Detect which cell encompasses the target text, then output its (X, Y) center coordinate. 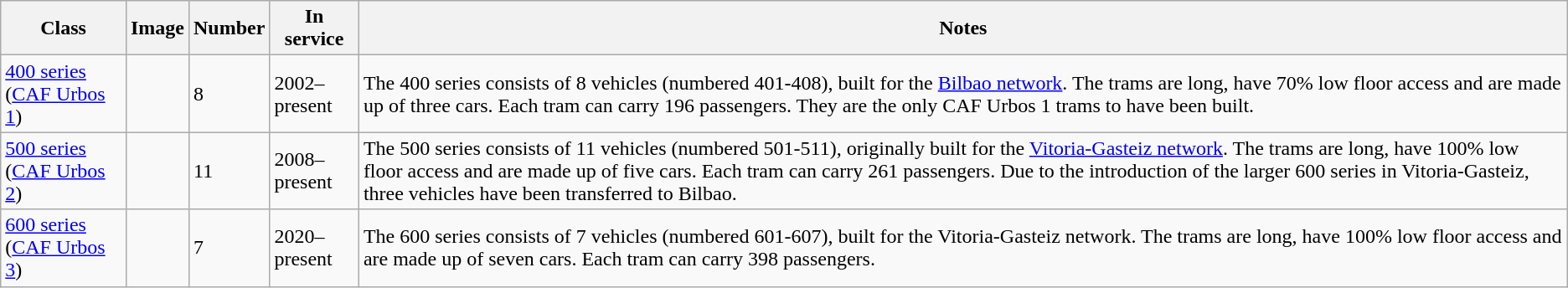
7 (229, 248)
8 (229, 94)
Notes (963, 28)
Class (64, 28)
2008–present (314, 171)
400 series (CAF Urbos 1) (64, 94)
11 (229, 171)
In service (314, 28)
Image (157, 28)
500 series (CAF Urbos 2) (64, 171)
600 series (CAF Urbos 3) (64, 248)
2020–present (314, 248)
2002–present (314, 94)
Number (229, 28)
